Provide the [x, y] coordinate of the cell's center where the given text is located.  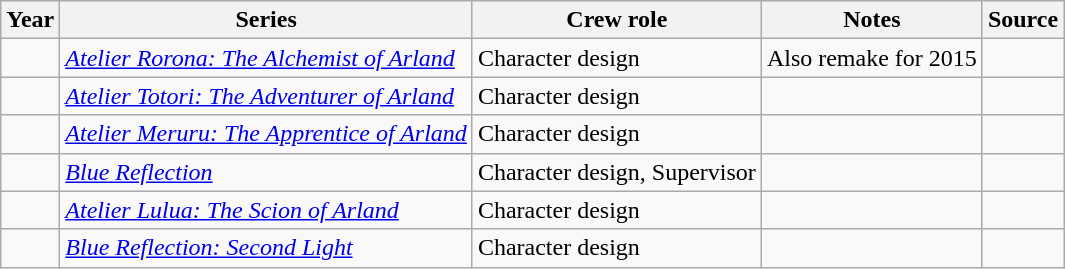
Atelier Lulua: The Scion of Arland [266, 210]
Series [266, 20]
Year [30, 20]
Also remake for 2015 [872, 58]
Atelier Totori: The Adventurer of Arland [266, 96]
Source [1022, 20]
Blue Reflection: Second Light [266, 248]
Atelier Rorona: The Alchemist of Arland [266, 58]
Crew role [616, 20]
Character design, Supervisor [616, 172]
Atelier Meruru: The Apprentice of Arland [266, 134]
Notes [872, 20]
Blue Reflection [266, 172]
